Detect which cell encompasses the target text, then output its (X, Y) center coordinate. 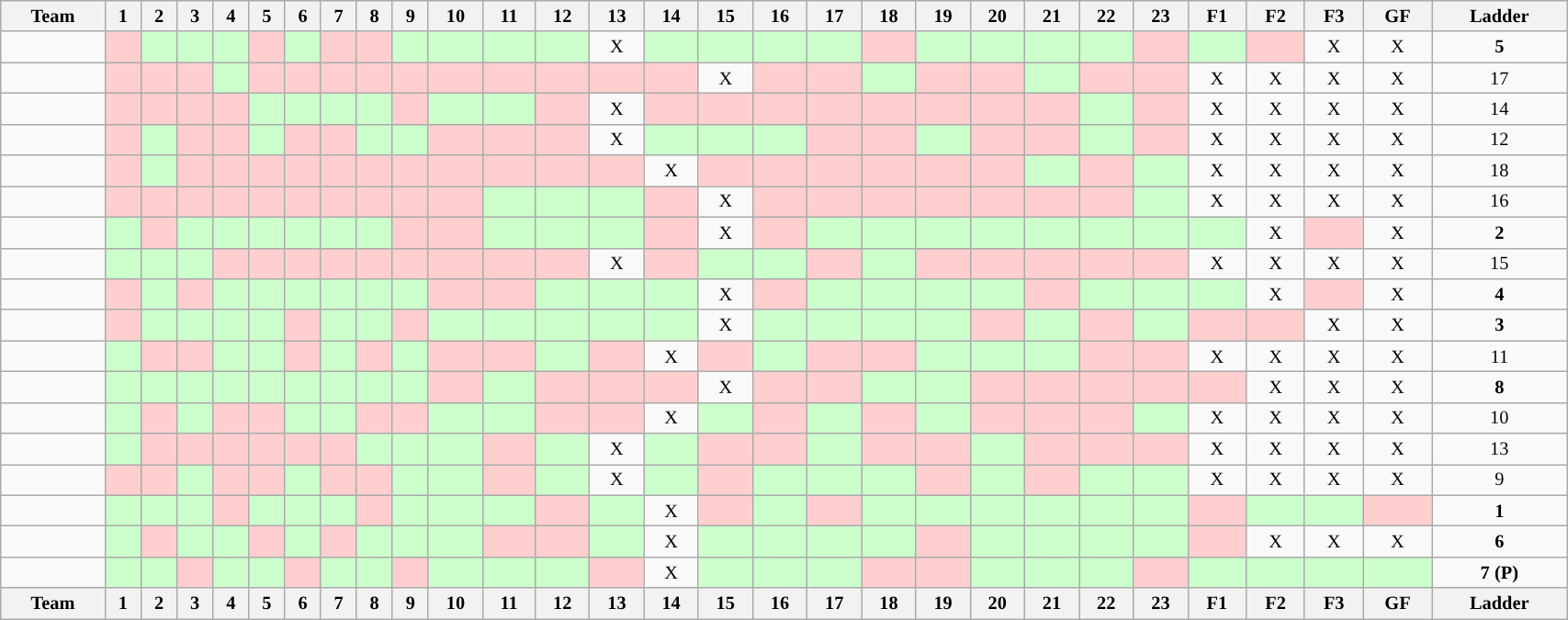
7 (P) (1499, 572)
